Capture the cell that displays the provided text and extract its [x, y] central coordinate. 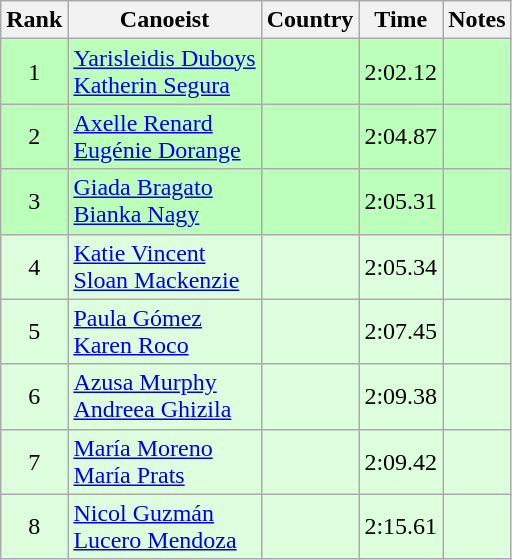
Notes [477, 20]
Country [310, 20]
5 [34, 332]
Nicol GuzmánLucero Mendoza [164, 526]
2:05.34 [401, 266]
2:04.87 [401, 136]
2:07.45 [401, 332]
2 [34, 136]
Yarisleidis DuboysKatherin Segura [164, 72]
Time [401, 20]
6 [34, 396]
María MorenoMaría Prats [164, 462]
Canoeist [164, 20]
2:02.12 [401, 72]
Axelle RenardEugénie Dorange [164, 136]
7 [34, 462]
Azusa MurphyAndreea Ghizila [164, 396]
4 [34, 266]
2:09.38 [401, 396]
8 [34, 526]
2:15.61 [401, 526]
1 [34, 72]
Rank [34, 20]
2:05.31 [401, 202]
3 [34, 202]
Katie VincentSloan Mackenzie [164, 266]
Paula GómezKaren Roco [164, 332]
Giada BragatoBianka Nagy [164, 202]
2:09.42 [401, 462]
